Output the [X, Y] coordinate of the center of the cell containing the given text.  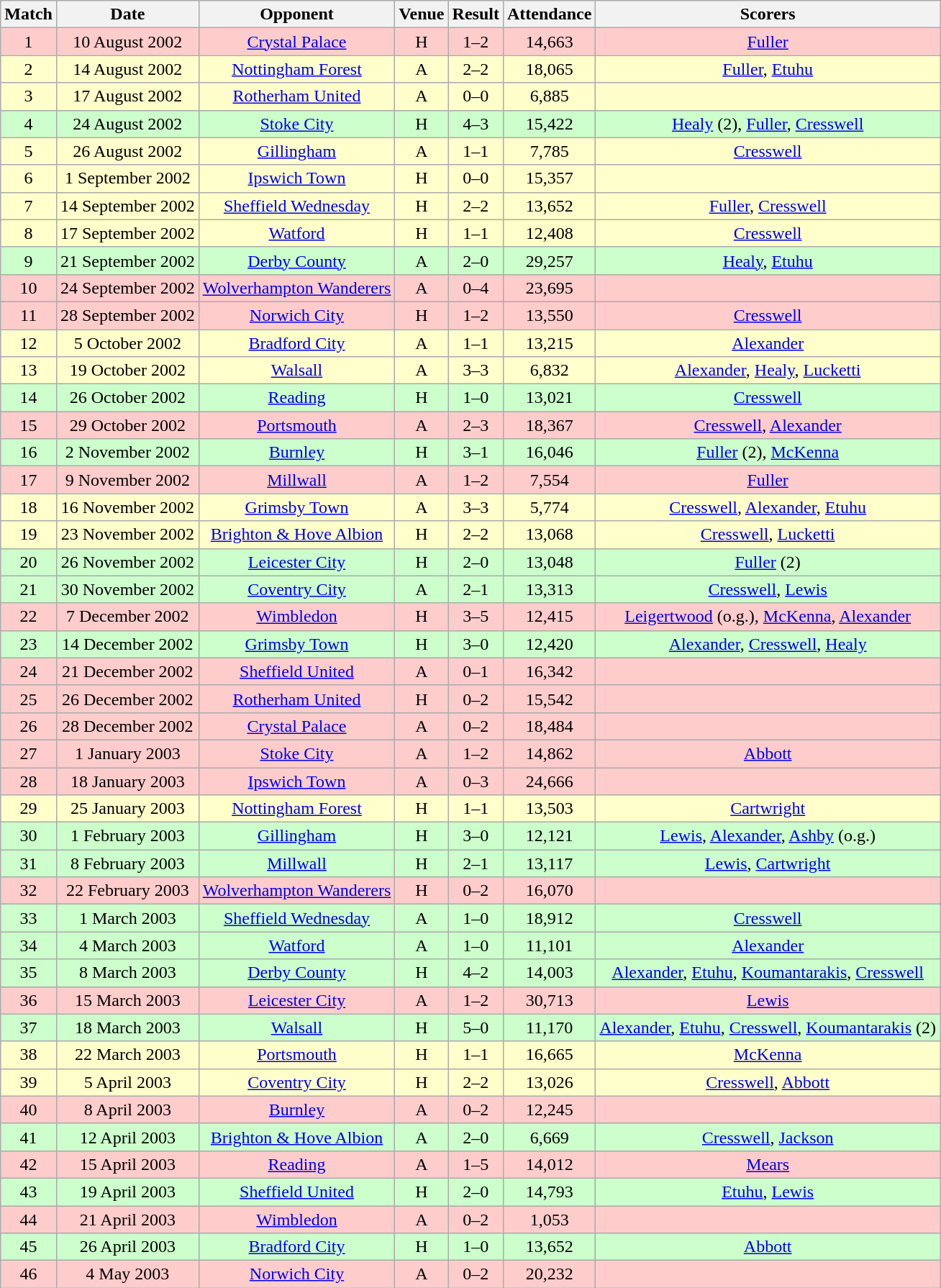
Alexander, Etuhu, Koumantarakis, Cresswell [768, 973]
12,415 [549, 617]
12,245 [549, 1110]
4 March 2003 [127, 945]
13,068 [549, 535]
Venue [422, 14]
17 August 2002 [127, 96]
21 December 2002 [127, 671]
8 [29, 233]
25 [29, 699]
15,357 [549, 178]
11 [29, 315]
19 [29, 535]
6,669 [549, 1137]
13,313 [549, 589]
4 May 2003 [127, 1274]
20,232 [549, 1274]
Opponent [296, 14]
29 October 2002 [127, 425]
Cresswell, Alexander [768, 425]
30 [29, 836]
1 September 2002 [127, 178]
28 September 2002 [127, 315]
26 November 2002 [127, 562]
16,046 [549, 453]
16 November 2002 [127, 507]
42 [29, 1164]
Fuller (2) [768, 562]
16,342 [549, 671]
Fuller, Etuhu [768, 69]
Cresswell, Alexander, Etuhu [768, 507]
25 January 2003 [127, 809]
13,026 [549, 1082]
46 [29, 1274]
13,048 [549, 562]
19 October 2002 [127, 371]
Lewis, Cartwright [768, 863]
23 [29, 644]
39 [29, 1082]
44 [29, 1220]
14 December 2002 [127, 644]
6,885 [549, 96]
Attendance [549, 14]
27 [29, 753]
6,832 [549, 371]
1 February 2003 [127, 836]
Cresswell, Lucketti [768, 535]
0–4 [476, 288]
32 [29, 891]
5 April 2003 [127, 1082]
14,012 [549, 1164]
22 February 2003 [127, 891]
26 October 2002 [127, 398]
13,503 [549, 809]
4–2 [476, 973]
13 [29, 371]
2–3 [476, 425]
9 November 2002 [127, 480]
5,774 [549, 507]
11,101 [549, 945]
14,793 [549, 1192]
16,070 [549, 891]
20 [29, 562]
1 January 2003 [127, 753]
17 September 2002 [127, 233]
30 November 2002 [127, 589]
3 [29, 96]
15 March 2003 [127, 1000]
Lewis, Alexander, Ashby (o.g.) [768, 836]
26 August 2002 [127, 151]
5 [29, 151]
McKenna [768, 1055]
14,862 [549, 753]
8 February 2003 [127, 863]
30,713 [549, 1000]
43 [29, 1192]
14 September 2002 [127, 206]
1 [29, 42]
15 [29, 425]
Alexander, Etuhu, Cresswell, Koumantarakis (2) [768, 1028]
33 [29, 918]
13,117 [549, 863]
Cartwright [768, 809]
Fuller (2), McKenna [768, 453]
23 November 2002 [127, 535]
3–5 [476, 617]
Alexander, Healy, Lucketti [768, 371]
16 [29, 453]
8 March 2003 [127, 973]
0–1 [476, 671]
18 January 2003 [127, 781]
12,408 [549, 233]
36 [29, 1000]
Healy, Etuhu [768, 260]
10 [29, 288]
22 March 2003 [127, 1055]
18,484 [549, 726]
29 [29, 809]
16,665 [549, 1055]
40 [29, 1110]
10 August 2002 [127, 42]
26 [29, 726]
3–1 [476, 453]
21 [29, 589]
Mears [768, 1164]
24 [29, 671]
7 [29, 206]
11,170 [549, 1028]
12 [29, 343]
18 [29, 507]
6 [29, 178]
15 April 2003 [127, 1164]
2 November 2002 [127, 453]
4–3 [476, 124]
14 August 2002 [127, 69]
2 [29, 69]
37 [29, 1028]
18,912 [549, 918]
26 December 2002 [127, 699]
12 April 2003 [127, 1137]
15,542 [549, 699]
Match [29, 14]
15,422 [549, 124]
0–3 [476, 781]
5–0 [476, 1028]
Leigertwood (o.g.), McKenna, Alexander [768, 617]
18 March 2003 [127, 1028]
8 April 2003 [127, 1110]
12,420 [549, 644]
7,554 [549, 480]
23,695 [549, 288]
Alexander, Cresswell, Healy [768, 644]
13,021 [549, 398]
1 March 2003 [127, 918]
Cresswell, Lewis [768, 589]
5 October 2002 [127, 343]
Scorers [768, 14]
4 [29, 124]
19 April 2003 [127, 1192]
9 [29, 260]
Cresswell, Jackson [768, 1137]
Healy (2), Fuller, Cresswell [768, 124]
35 [29, 973]
Lewis [768, 1000]
38 [29, 1055]
22 [29, 617]
24 August 2002 [127, 124]
Etuhu, Lewis [768, 1192]
24,666 [549, 781]
12,121 [549, 836]
14,663 [549, 42]
18,367 [549, 425]
1–5 [476, 1164]
14 [29, 398]
7,785 [549, 151]
28 December 2002 [127, 726]
31 [29, 863]
Result [476, 14]
21 September 2002 [127, 260]
Date [127, 14]
Cresswell, Abbott [768, 1082]
34 [29, 945]
7 December 2002 [127, 617]
28 [29, 781]
1,053 [549, 1220]
21 April 2003 [127, 1220]
26 April 2003 [127, 1247]
41 [29, 1137]
17 [29, 480]
24 September 2002 [127, 288]
14,003 [549, 973]
13,215 [549, 343]
18,065 [549, 69]
29,257 [549, 260]
Fuller, Cresswell [768, 206]
13,550 [549, 315]
45 [29, 1247]
